Pinpoint the cell where the given text exists, returning its [x, y] midpoint coordinate. 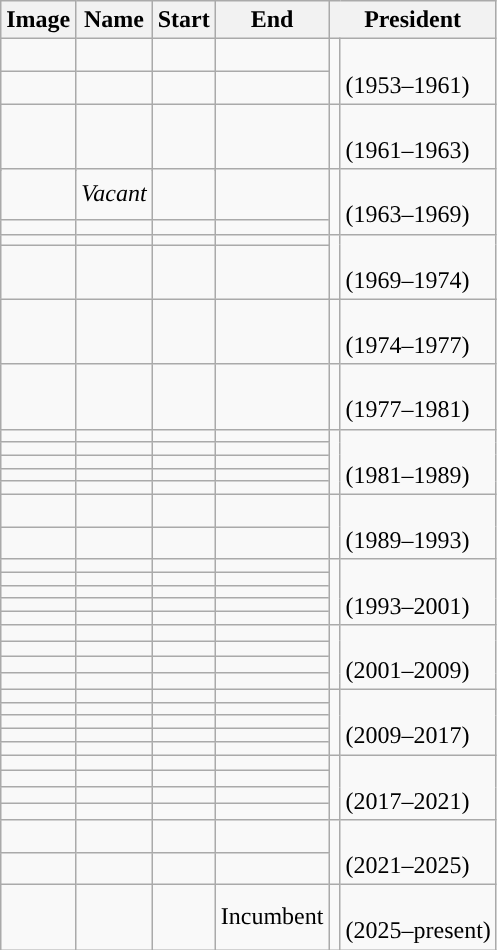
End [272, 20]
(1953–1961) [418, 72]
(1969–1974) [418, 266]
Incumbent [272, 918]
(2001–2009) [418, 656]
(2017–2021) [418, 786]
(1963–1969) [418, 202]
(1974–1977) [418, 332]
Image [38, 20]
(2025–present) [418, 918]
Start [184, 20]
(1981–1989) [418, 462]
(1989–1993) [418, 526]
President [412, 20]
(2009–2017) [418, 722]
(1993–2001) [418, 592]
(1961–1963) [418, 136]
(1977–1981) [418, 396]
(2021–2025) [418, 852]
Name [114, 20]
Vacant [114, 194]
